Scan for the cell matching the given text and deliver its [x, y] coordinate at center. 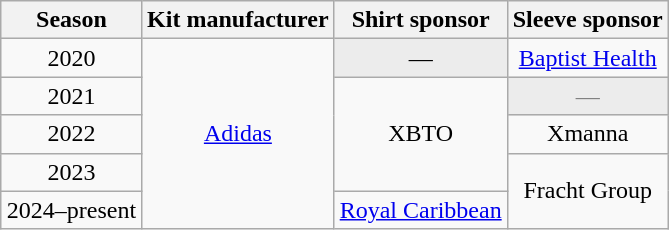
Shirt sponsor [420, 20]
2022 [71, 134]
Fracht Group [588, 191]
XBTO [420, 134]
Season [71, 20]
Kit manufacturer [238, 20]
2023 [71, 172]
Royal Caribbean [420, 210]
Sleeve sponsor [588, 20]
Xmanna [588, 134]
Adidas [238, 134]
2020 [71, 58]
Baptist Health [588, 58]
2024–present [71, 210]
2021 [71, 96]
